Provide the (x, y) coordinate of the cell's center where the given text is located.  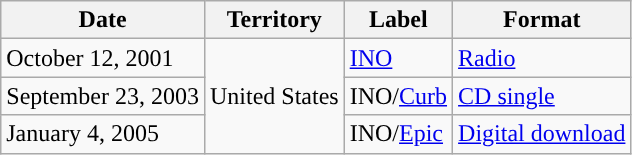
Digital download (542, 134)
INO/Curb (398, 96)
Radio (542, 58)
September 23, 2003 (103, 96)
INO (398, 58)
INO/Epic (398, 134)
Territory (274, 20)
Format (542, 20)
Label (398, 20)
January 4, 2005 (103, 134)
Date (103, 20)
October 12, 2001 (103, 58)
CD single (542, 96)
United States (274, 96)
